Capture the cell that displays the provided text and extract its (x, y) central coordinate. 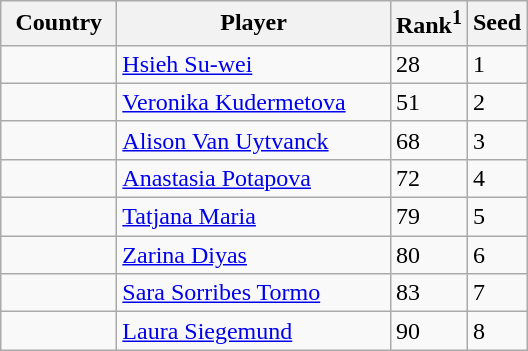
68 (428, 140)
1 (496, 64)
Player (254, 24)
4 (496, 178)
Veronika Kudermetova (254, 102)
Anastasia Potapova (254, 178)
Seed (496, 24)
79 (428, 217)
83 (428, 293)
Zarina Diyas (254, 255)
72 (428, 178)
2 (496, 102)
3 (496, 140)
Laura Siegemund (254, 331)
Hsieh Su-wei (254, 64)
6 (496, 255)
5 (496, 217)
8 (496, 331)
Rank1 (428, 24)
Sara Sorribes Tormo (254, 293)
51 (428, 102)
28 (428, 64)
80 (428, 255)
Alison Van Uytvanck (254, 140)
Country (59, 24)
7 (496, 293)
Tatjana Maria (254, 217)
90 (428, 331)
